Return the (X, Y) coordinate for the center point of the cell that contains the specified text.  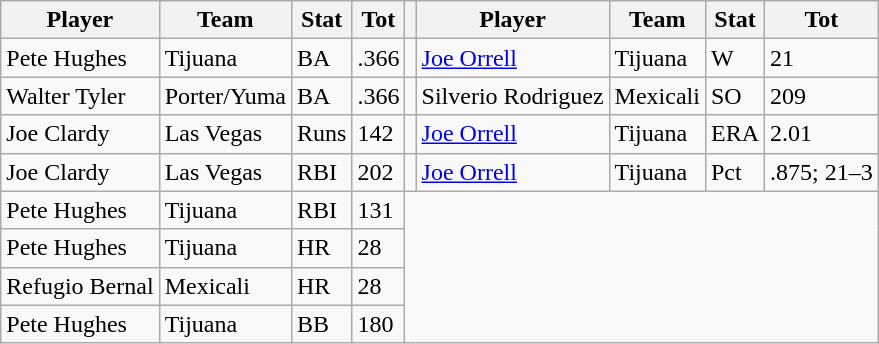
180 (378, 324)
131 (378, 210)
BB (321, 324)
202 (378, 172)
Refugio Bernal (80, 286)
Porter/Yuma (225, 96)
Walter Tyler (80, 96)
209 (822, 96)
W (734, 58)
21 (822, 58)
.875; 21–3 (822, 172)
Silverio Rodriguez (512, 96)
Runs (321, 134)
142 (378, 134)
2.01 (822, 134)
ERA (734, 134)
Pct (734, 172)
SO (734, 96)
